Search for the cell housing the specified text and yield its (X, Y) center coordinate. 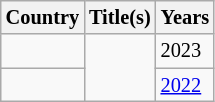
2022 (185, 85)
Title(s) (120, 17)
2023 (185, 51)
Country (42, 17)
Years (185, 17)
